For the text-containing cell, return its midpoint in (x, y) coordinate format. 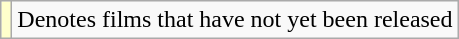
Denotes films that have not yet been released (235, 20)
